Determine the (x, y) coordinate at the center of the cell enclosing the given text.  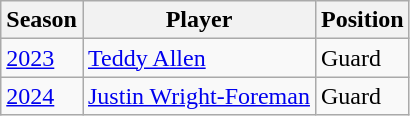
2024 (42, 96)
Position (362, 20)
2023 (42, 58)
Player (198, 20)
Season (42, 20)
Teddy Allen (198, 58)
Justin Wright-Foreman (198, 96)
